For the text-containing cell, return its midpoint in (X, Y) coordinate format. 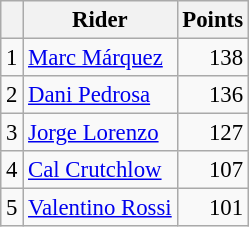
138 (212, 58)
127 (212, 133)
107 (212, 170)
5 (12, 208)
101 (212, 208)
Valentino Rossi (100, 208)
Jorge Lorenzo (100, 133)
Cal Crutchlow (100, 170)
4 (12, 170)
Dani Pedrosa (100, 95)
Rider (100, 20)
Points (212, 20)
Marc Márquez (100, 58)
1 (12, 58)
3 (12, 133)
2 (12, 95)
136 (212, 95)
